Output the [x, y] coordinate of the center of the cell containing the given text.  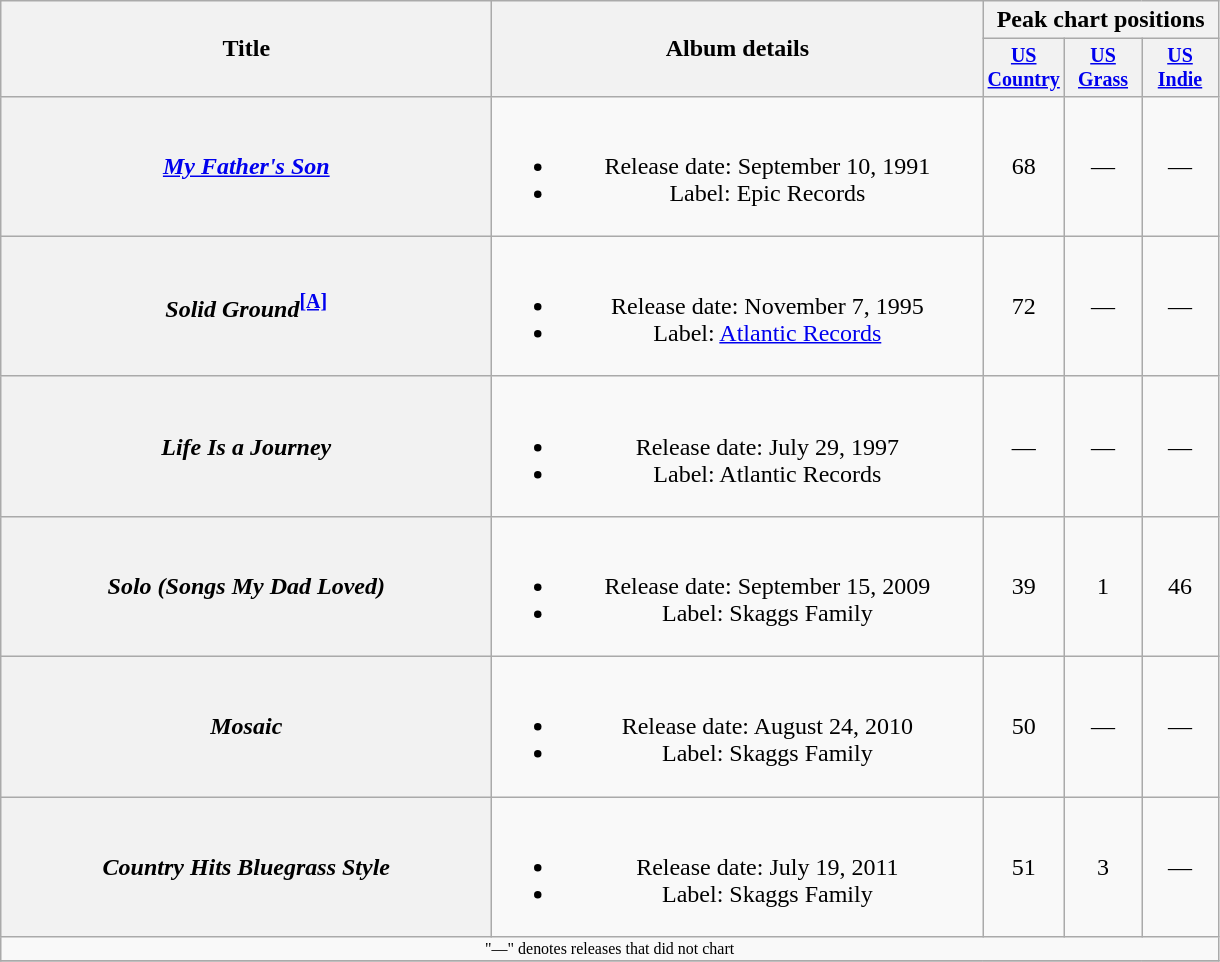
3 [1104, 867]
72 [1024, 306]
Release date: September 10, 1991Label: Epic Records [738, 166]
My Father's Son [246, 166]
51 [1024, 867]
US Country [1024, 68]
Album details [738, 49]
Solo (Songs My Dad Loved) [246, 586]
39 [1024, 586]
US Grass [1104, 68]
Country Hits Bluegrass Style [246, 867]
Release date: September 15, 2009Label: Skaggs Family [738, 586]
Release date: July 19, 2011Label: Skaggs Family [738, 867]
68 [1024, 166]
Peak chart positions [1101, 20]
US Indie [1180, 68]
Life Is a Journey [246, 446]
50 [1024, 727]
Solid Ground[A] [246, 306]
1 [1104, 586]
Release date: August 24, 2010Label: Skaggs Family [738, 727]
Release date: July 29, 1997Label: Atlantic Records [738, 446]
46 [1180, 586]
Release date: November 7, 1995Label: Atlantic Records [738, 306]
"—" denotes releases that did not chart [610, 949]
Mosaic [246, 727]
Title [246, 49]
